Output the [x, y] coordinate of the center of the cell containing the given text.  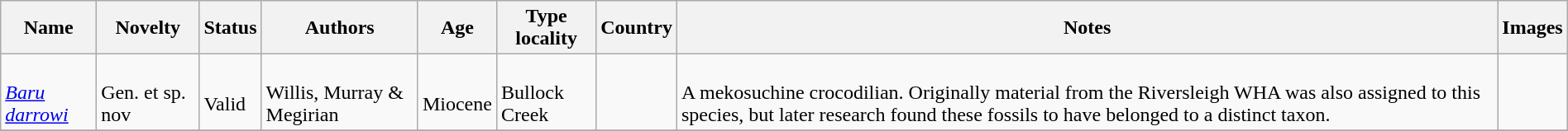
Willis, Murray & Megirian [339, 92]
Gen. et sp. nov [148, 92]
Status [230, 28]
Name [49, 28]
Bullock Creek [546, 92]
Baru darrowi [49, 92]
Authors [339, 28]
Type locality [546, 28]
Notes [1087, 28]
Images [1532, 28]
Valid [230, 92]
Country [637, 28]
Novelty [148, 28]
Age [457, 28]
Miocene [457, 92]
